Pinpoint the cell where the given text exists, returning its (X, Y) midpoint coordinate. 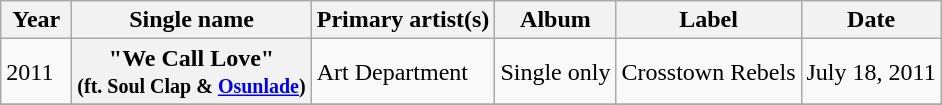
Album (556, 20)
Single name (192, 20)
"We Call Love"(ft. Soul Clap & Osunlade) (192, 72)
Single only (556, 72)
July 18, 2011 (871, 72)
Crosstown Rebels (708, 72)
Year (36, 20)
Primary artist(s) (403, 20)
Art Department (403, 72)
2011 (36, 72)
Date (871, 20)
Label (708, 20)
